Output the (X, Y) coordinate of the center of the cell containing the given text.  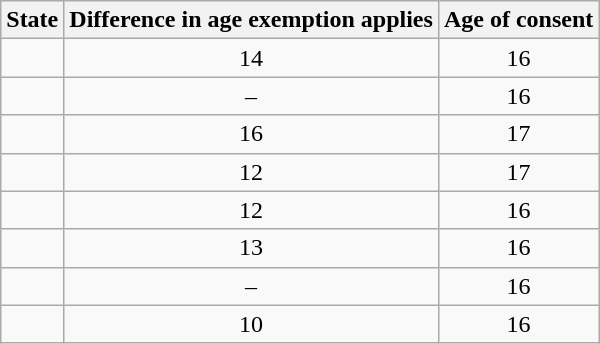
14 (252, 58)
10 (252, 324)
13 (252, 248)
Difference in age exemption applies (252, 20)
State (32, 20)
Age of consent (518, 20)
